For the text-containing cell, return its midpoint in [x, y] coordinate format. 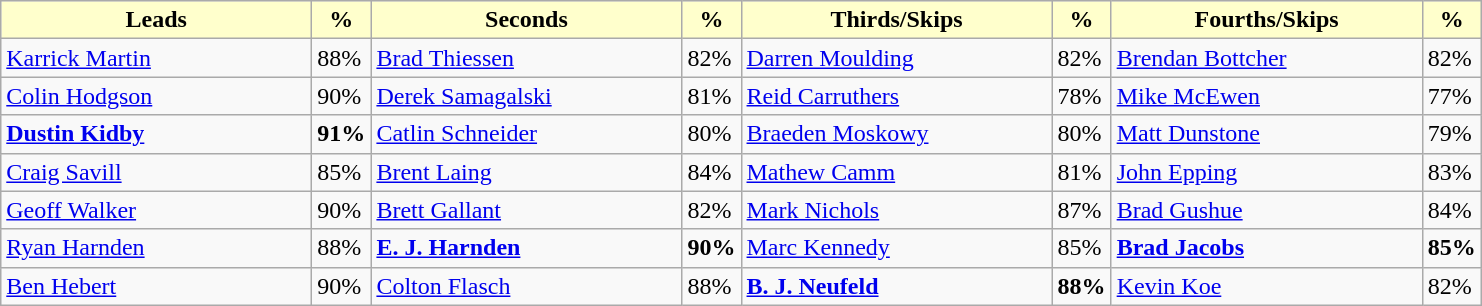
Fourths/Skips [1266, 20]
Geoff Walker [156, 210]
Colin Hodgson [156, 96]
Marc Kennedy [896, 248]
Mike McEwen [1266, 96]
Braeden Moskowy [896, 134]
Mark Nichols [896, 210]
Kevin Koe [1266, 286]
Colton Flasch [526, 286]
Brad Jacobs [1266, 248]
Darren Moulding [896, 58]
87% [1082, 210]
Craig Savill [156, 172]
Leads [156, 20]
77% [1452, 96]
Ben Hebert [156, 286]
78% [1082, 96]
E. J. Harnden [526, 248]
79% [1452, 134]
Karrick Martin [156, 58]
B. J. Neufeld [896, 286]
Brad Thiessen [526, 58]
Matt Dunstone [1266, 134]
83% [1452, 172]
Brett Gallant [526, 210]
John Epping [1266, 172]
Mathew Camm [896, 172]
91% [342, 134]
Ryan Harnden [156, 248]
Derek Samagalski [526, 96]
Catlin Schneider [526, 134]
Brad Gushue [1266, 210]
Brendan Bottcher [1266, 58]
Dustin Kidby [156, 134]
Brent Laing [526, 172]
Seconds [526, 20]
Reid Carruthers [896, 96]
Thirds/Skips [896, 20]
